Scan for the cell matching the given text and deliver its [X, Y] coordinate at center. 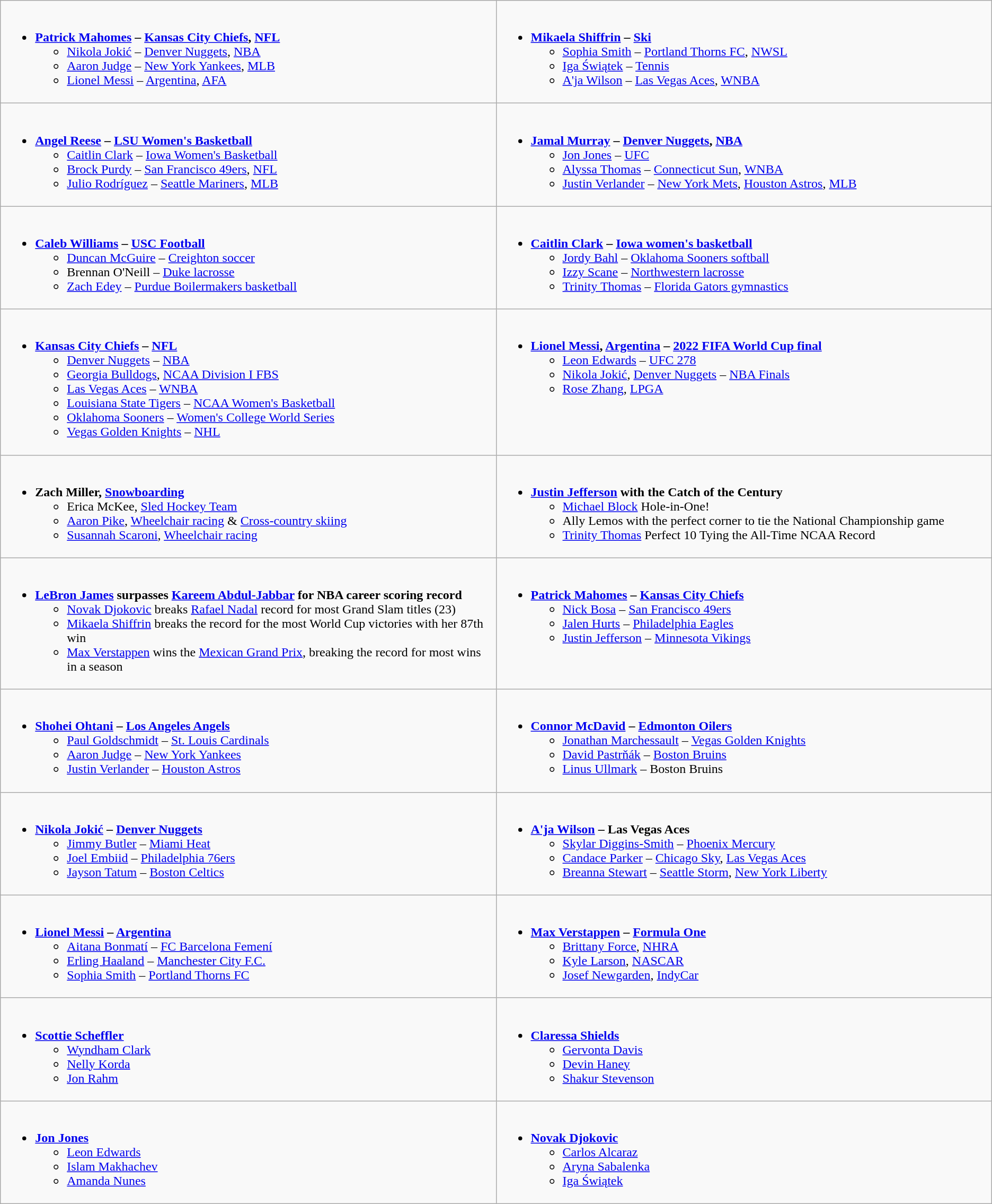
Lionel Messi, Argentina – 2022 FIFA World Cup finalLeon Edwards – UFC 278Nikola Jokić, Denver Nuggets – NBA FinalsRose Zhang, LPGA [744, 382]
Nikola Jokić – Denver NuggetsJimmy Butler – Miami HeatJoel Embiid – Philadelphia 76ersJayson Tatum – Boston Celtics [248, 843]
Caleb Williams – USC FootballDuncan McGuire – Creighton soccerBrennan O'Neill – Duke lacrosseZach Edey – Purdue Boilermakers basketball [248, 258]
Max Verstappen – Formula OneBrittany Force, NHRAKyle Larson, NASCARJosef Newgarden, IndyCar [744, 946]
Novak DjokovicCarlos AlcarazAryna SabalenkaIga Świątek [744, 1152]
Patrick Mahomes – Kansas City Chiefs, NFLNikola Jokić – Denver Nuggets, NBAAaron Judge – New York Yankees, MLBLionel Messi – Argentina, AFA [248, 52]
Mikaela Shiffrin – SkiSophia Smith – Portland Thorns FC, NWSLIga Świątek – TennisA'ja Wilson – Las Vegas Aces, WNBA [744, 52]
Connor McDavid – Edmonton OilersJonathan Marchessault – Vegas Golden KnightsDavid Pastrňák – Boston BruinsLinus Ullmark – Boston Bruins [744, 741]
Scottie SchefflerWyndham ClarkNelly KordaJon Rahm [248, 1049]
Zach Miller, SnowboardingErica McKee, Sled Hockey TeamAaron Pike, Wheelchair racing & Cross-country skiingSusannah Scaroni, Wheelchair racing [248, 506]
Claressa ShieldsGervonta DavisDevin HaneyShakur Stevenson [744, 1049]
Lionel Messi – ArgentinaAitana Bonmatí – FC Barcelona FemeníErling Haaland – Manchester City F.C.Sophia Smith – Portland Thorns FC [248, 946]
Jon JonesLeon EdwardsIslam MakhachevAmanda Nunes [248, 1152]
Patrick Mahomes – Kansas City ChiefsNick Bosa – San Francisco 49ersJalen Hurts – Philadelphia EaglesJustin Jefferson – Minnesota Vikings [744, 623]
Jamal Murray – Denver Nuggets, NBAJon Jones – UFCAlyssa Thomas – Connecticut Sun, WNBAJustin Verlander – New York Mets, Houston Astros, MLB [744, 155]
Shohei Ohtani – Los Angeles AngelsPaul Goldschmidt – St. Louis CardinalsAaron Judge – New York YankeesJustin Verlander – Houston Astros [248, 741]
